Output the (X, Y) coordinate of the center of the cell containing the given text.  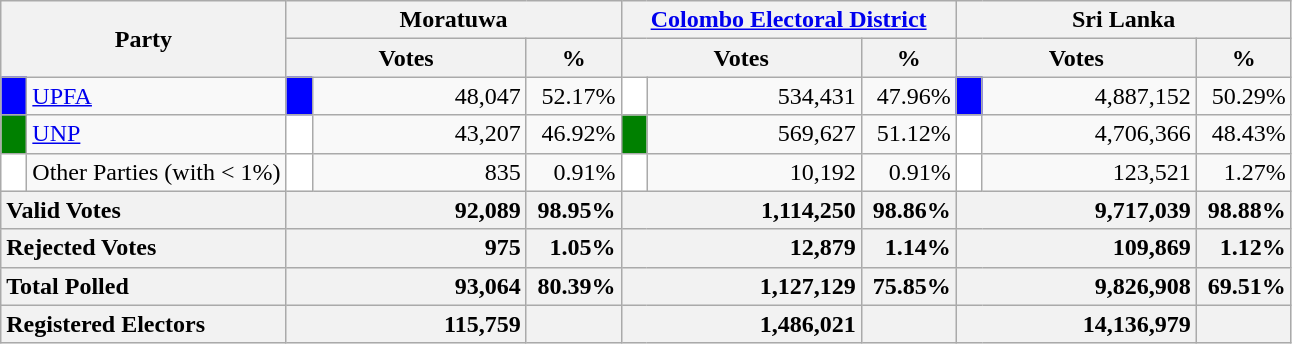
975 (406, 248)
50.29% (1244, 96)
Other Parties (with < 1%) (156, 172)
51.12% (908, 134)
75.85% (908, 286)
48,047 (419, 96)
9,717,039 (1076, 210)
534,431 (754, 96)
Sri Lanka (1124, 20)
Rejected Votes (144, 248)
98.88% (1244, 210)
123,521 (1089, 172)
48.43% (1244, 134)
Colombo Electoral District (788, 20)
1.14% (908, 248)
14,136,979 (1076, 324)
1,486,021 (741, 324)
569,627 (754, 134)
9,826,908 (1076, 286)
43,207 (419, 134)
115,759 (406, 324)
835 (419, 172)
92,089 (406, 210)
98.95% (574, 210)
52.17% (574, 96)
UNP (156, 134)
47.96% (908, 96)
12,879 (741, 248)
Party (144, 39)
109,869 (1076, 248)
UPFA (156, 96)
10,192 (754, 172)
1.12% (1244, 248)
93,064 (406, 286)
1.05% (574, 248)
Registered Electors (144, 324)
Valid Votes (144, 210)
46.92% (574, 134)
1,114,250 (741, 210)
69.51% (1244, 286)
Total Polled (144, 286)
4,887,152 (1089, 96)
Moratuwa (454, 20)
1,127,129 (741, 286)
4,706,366 (1089, 134)
80.39% (574, 286)
1.27% (1244, 172)
98.86% (908, 210)
